Find where the given text appears and provide that cell's center as (X, Y) coordinate. 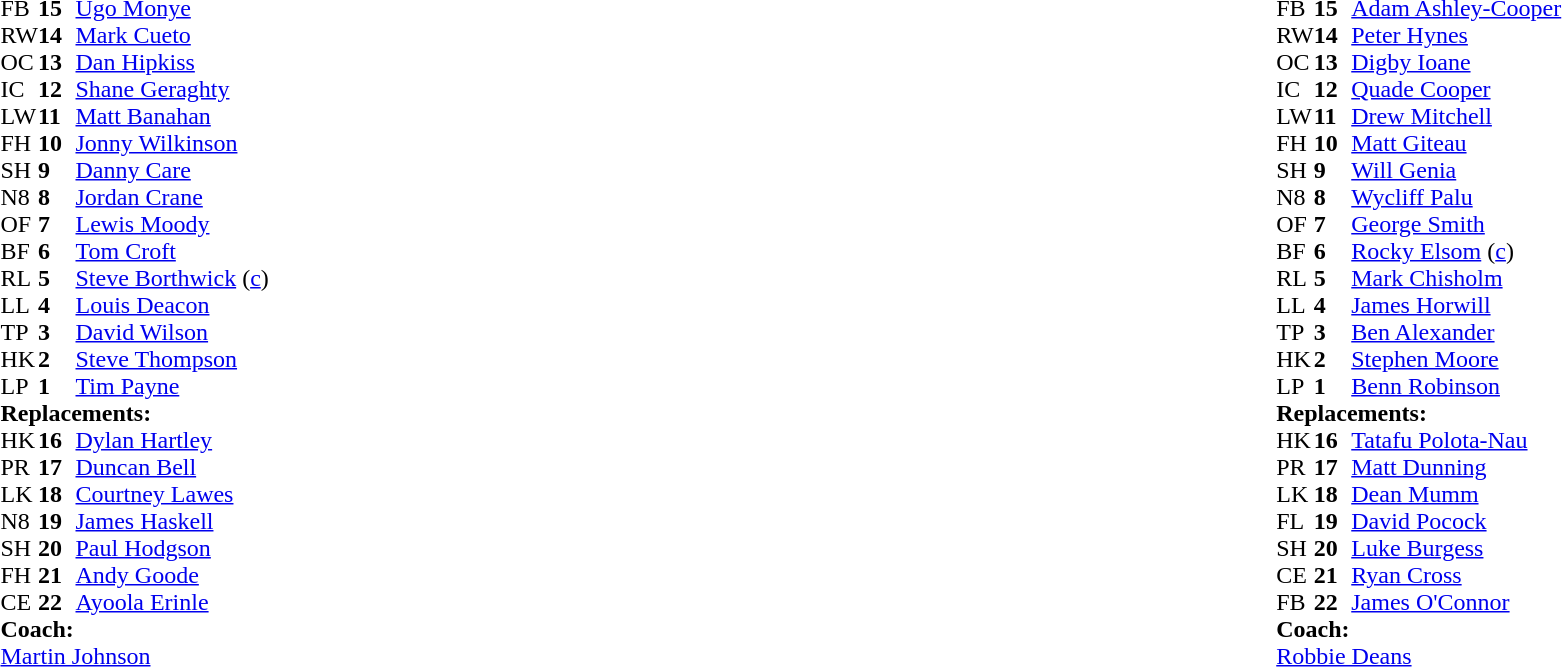
Matt Giteau (1456, 144)
James O'Connor (1456, 602)
Dylan Hartley (172, 440)
Digby Ioane (1456, 62)
Mark Cueto (172, 36)
Tatafu Polota-Nau (1456, 440)
Stephen Moore (1456, 360)
Mark Chisholm (1456, 278)
Matt Banahan (172, 116)
James Haskell (172, 522)
Will Genia (1456, 170)
FB (1295, 602)
James Horwill (1456, 306)
Shane Geraghty (172, 90)
George Smith (1456, 224)
Jordan Crane (172, 198)
Quade Cooper (1456, 90)
FL (1295, 522)
Steve Borthwick (c) (172, 278)
Jonny Wilkinson (172, 144)
Rocky Elsom (c) (1456, 252)
Duncan Bell (172, 468)
Tom Croft (172, 252)
Matt Dunning (1456, 468)
Danny Care (172, 170)
Wycliff Palu (1456, 198)
Benn Robinson (1456, 386)
Drew Mitchell (1456, 116)
Louis Deacon (172, 306)
Lewis Moody (172, 224)
Courtney Lawes (172, 494)
Luke Burgess (1456, 548)
Dan Hipkiss (172, 62)
Ryan Cross (1456, 576)
David Wilson (172, 332)
Dean Mumm (1456, 494)
Peter Hynes (1456, 36)
Tim Payne (172, 386)
Steve Thompson (172, 360)
Paul Hodgson (172, 548)
David Pocock (1456, 522)
Andy Goode (172, 576)
Ben Alexander (1456, 332)
Ayoola Erinle (172, 602)
